Identify which cell holds the provided text, then report its [x, y] central coordinate. 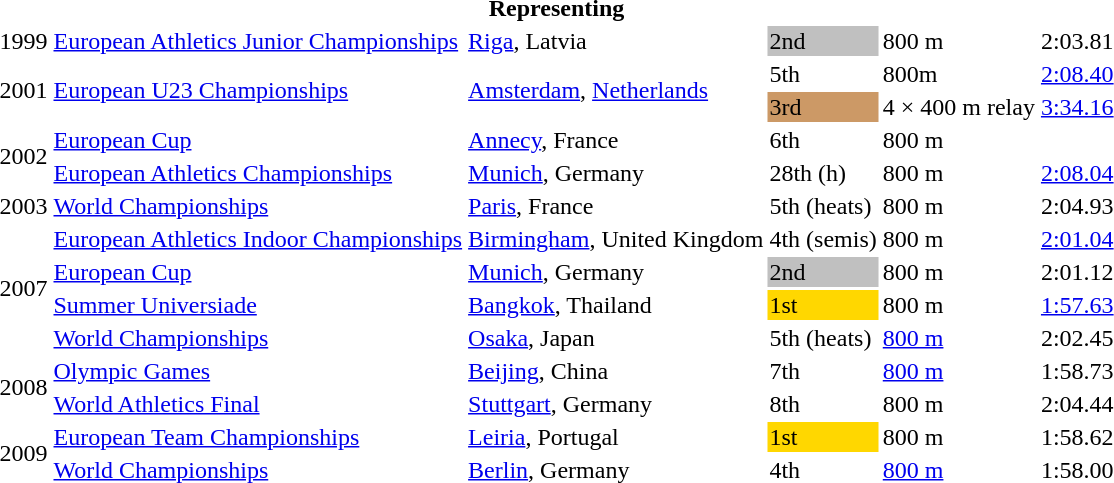
800m [958, 74]
Stuttgart, Germany [616, 404]
European Team Championships [258, 437]
Riga, Latvia [616, 41]
28th (h) [823, 173]
8th [823, 404]
European Athletics Championships [258, 173]
Beijing, China [616, 371]
Bangkok, Thailand [616, 305]
Osaka, Japan [616, 338]
6th [823, 140]
European U23 Championships [258, 90]
7th [823, 371]
Annecy, France [616, 140]
Birmingham, United Kingdom [616, 239]
5th [823, 74]
4th (semis) [823, 239]
Summer Universiade [258, 305]
Olympic Games [258, 371]
European Athletics Indoor Championships [258, 239]
European Athletics Junior Championships [258, 41]
Paris, France [616, 206]
World Athletics Final [258, 404]
4 × 400 m relay [958, 107]
Leiria, Portugal [616, 437]
3rd [823, 107]
Amsterdam, Netherlands [616, 90]
